From the cell containing the given text, extract its center point as (x, y) coordinate. 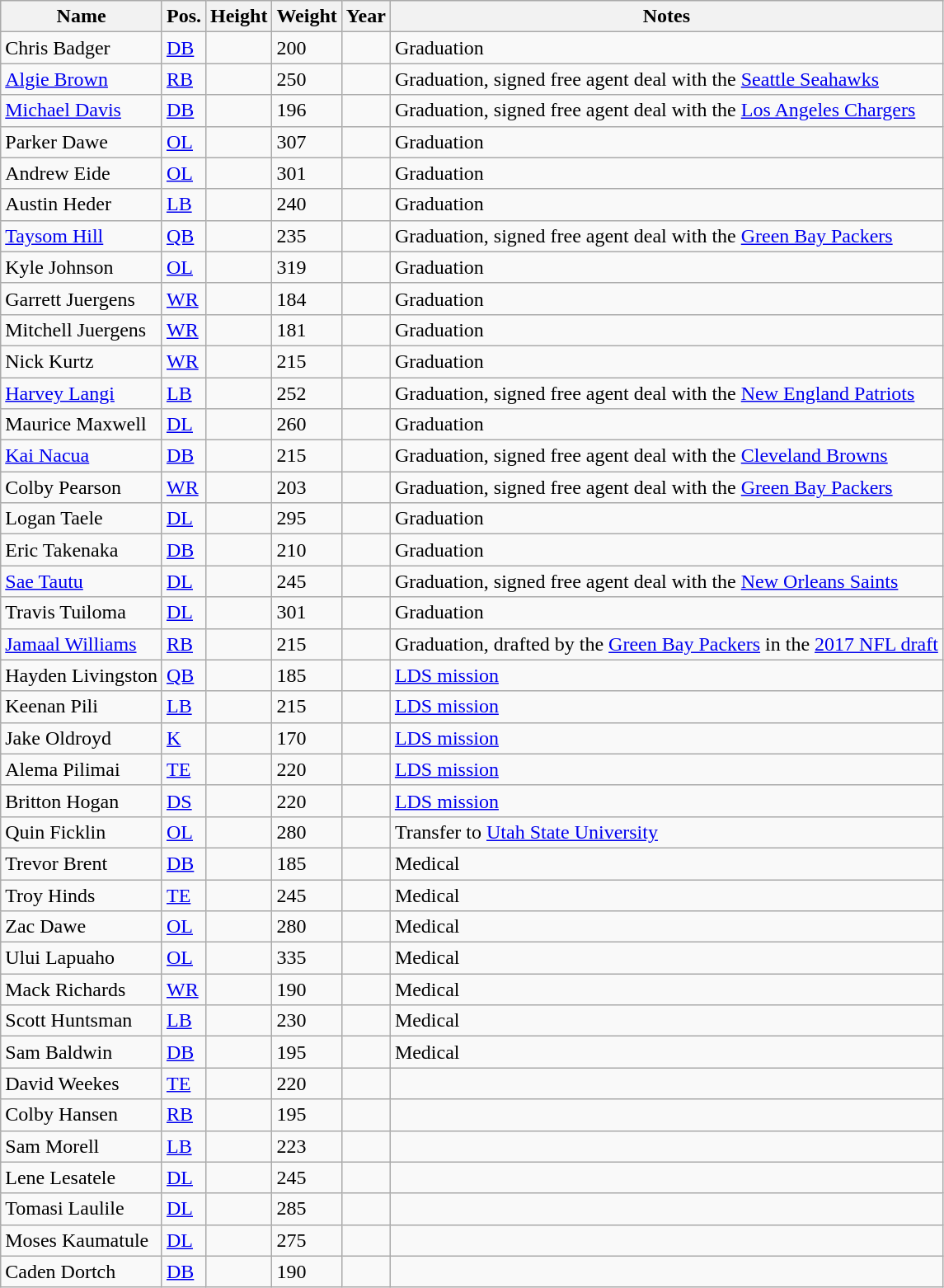
240 (307, 204)
Graduation, signed free agent deal with the Seattle Seahawks (666, 79)
Tomasi Laulile (82, 1209)
Garrett Juergens (82, 298)
Algie Brown (82, 79)
Scott Huntsman (82, 1021)
295 (307, 519)
235 (307, 236)
210 (307, 550)
Hayden Livingston (82, 675)
Jake Oldroyd (82, 738)
181 (307, 330)
DS (183, 801)
Nick Kurtz (82, 361)
319 (307, 267)
David Weekes (82, 1084)
Jamaal Williams (82, 644)
Mack Richards (82, 990)
Caden Dortch (82, 1272)
Year (366, 16)
Ului Lapuaho (82, 958)
Moses Kaumatule (82, 1240)
307 (307, 142)
Mitchell Juergens (82, 330)
Britton Hogan (82, 801)
223 (307, 1146)
230 (307, 1021)
Graduation, signed free agent deal with the New England Patriots (666, 393)
Notes (666, 16)
Height (239, 16)
Colby Pearson (82, 487)
Alema Pilimai (82, 769)
275 (307, 1240)
Quin Ficklin (82, 832)
Name (82, 16)
Kyle Johnson (82, 267)
260 (307, 425)
Graduation, signed free agent deal with the Cleveland Browns (666, 456)
Kai Nacua (82, 456)
Colby Hansen (82, 1115)
203 (307, 487)
Eric Takenaka (82, 550)
200 (307, 48)
Austin Heder (82, 204)
Sam Baldwin (82, 1052)
285 (307, 1209)
Sam Morell (82, 1146)
Maurice Maxwell (82, 425)
Andrew Eide (82, 173)
335 (307, 958)
196 (307, 110)
Travis Tuiloma (82, 613)
Harvey Langi (82, 393)
Graduation, drafted by the Green Bay Packers in the 2017 NFL draft (666, 644)
252 (307, 393)
Trevor Brent (82, 863)
170 (307, 738)
Keenan Pili (82, 707)
Chris Badger (82, 48)
Taysom Hill (82, 236)
Pos. (183, 16)
Graduation, signed free agent deal with the New Orleans Saints (666, 581)
Troy Hinds (82, 895)
K (183, 738)
Transfer to Utah State University (666, 832)
184 (307, 298)
Zac Dawe (82, 927)
Lene Lesatele (82, 1178)
Logan Taele (82, 519)
250 (307, 79)
Sae Tautu (82, 581)
Graduation, signed free agent deal with the Los Angeles Chargers (666, 110)
Weight (307, 16)
Parker Dawe (82, 142)
Michael Davis (82, 110)
